For the text-containing cell, return its midpoint in [X, Y] coordinate format. 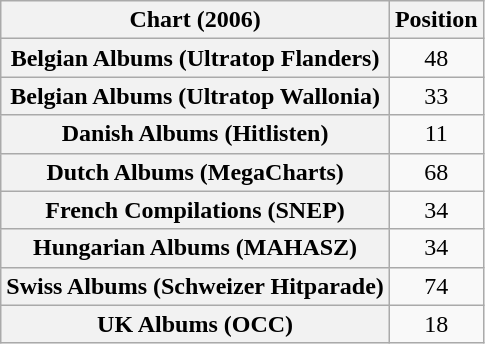
Dutch Albums (MegaCharts) [196, 172]
Belgian Albums (Ultratop Flanders) [196, 58]
French Compilations (SNEP) [196, 210]
Chart (2006) [196, 20]
11 [436, 134]
68 [436, 172]
Hungarian Albums (MAHASZ) [196, 248]
33 [436, 96]
UK Albums (OCC) [196, 324]
48 [436, 58]
Danish Albums (Hitlisten) [196, 134]
Belgian Albums (Ultratop Wallonia) [196, 96]
Position [436, 20]
Swiss Albums (Schweizer Hitparade) [196, 286]
74 [436, 286]
18 [436, 324]
